Locate the cell with the specified text and output its [X, Y] center coordinate. 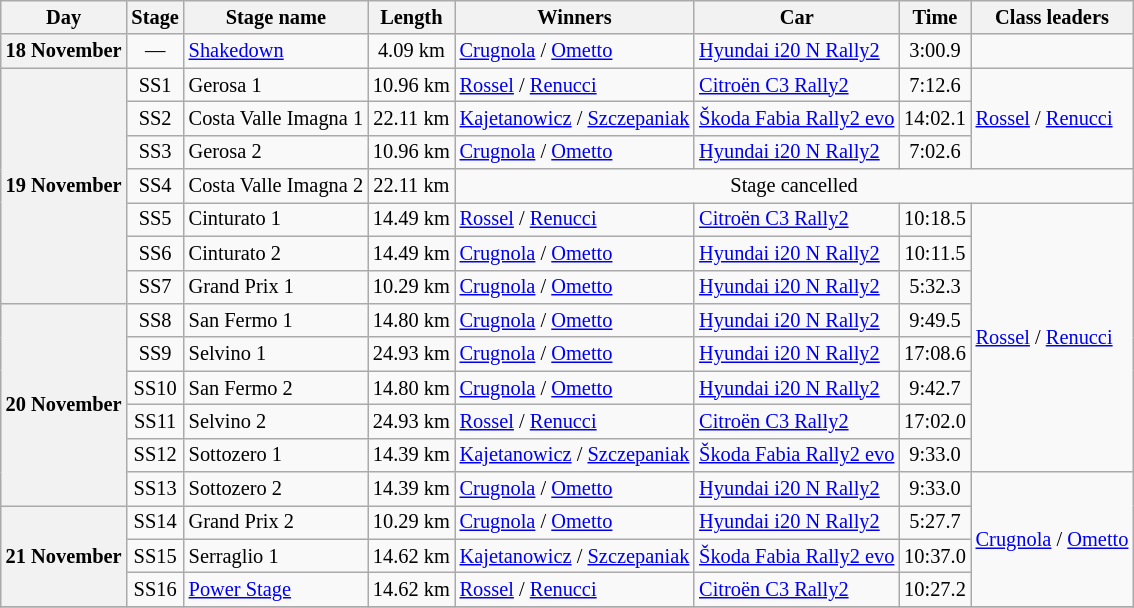
SS3 [154, 152]
Shakedown [276, 51]
5:32.3 [934, 287]
Sottozero 2 [276, 489]
21 November [64, 556]
SS4 [154, 186]
Cinturato 2 [276, 253]
9:42.7 [934, 388]
10:18.5 [934, 219]
19 November [64, 186]
3:00.9 [934, 51]
Grand Prix 1 [276, 287]
SS8 [154, 320]
Power Stage [276, 589]
14:02.1 [934, 118]
Serraglio 1 [276, 556]
Costa Valle Imagna 1 [276, 118]
18 November [64, 51]
10:27.2 [934, 589]
20 November [64, 404]
Stage cancelled [794, 186]
Sottozero 1 [276, 455]
Selvino 1 [276, 354]
SS15 [154, 556]
Time [934, 17]
SS2 [154, 118]
5:27.7 [934, 522]
Stage [154, 17]
7:12.6 [934, 85]
9:49.5 [934, 320]
SS10 [154, 388]
Cinturato 1 [276, 219]
SS11 [154, 421]
17:08.6 [934, 354]
SS12 [154, 455]
SS9 [154, 354]
Day [64, 17]
SS1 [154, 85]
San Fermo 1 [276, 320]
Grand Prix 2 [276, 522]
Length [412, 17]
SS5 [154, 219]
SS13 [154, 489]
— [154, 51]
SS14 [154, 522]
10:11.5 [934, 253]
Class leaders [1052, 17]
7:02.6 [934, 152]
Stage name [276, 17]
Selvino 2 [276, 421]
17:02.0 [934, 421]
SS7 [154, 287]
SS6 [154, 253]
Winners [575, 17]
10:37.0 [934, 556]
San Fermo 2 [276, 388]
Gerosa 2 [276, 152]
Gerosa 1 [276, 85]
Car [796, 17]
SS16 [154, 589]
Costa Valle Imagna 2 [276, 186]
4.09 km [412, 51]
